Detect which cell encompasses the target text, then output its (x, y) center coordinate. 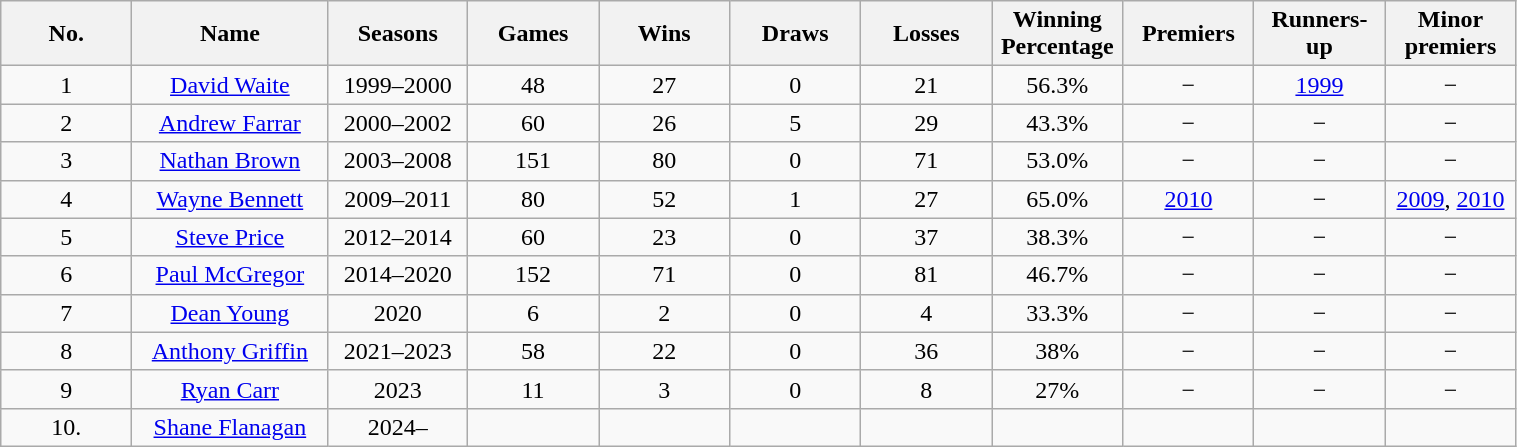
Runners-up (1320, 34)
65.0% (1058, 199)
1999 (1320, 85)
Losses (926, 34)
No. (66, 34)
Minor premiers (1450, 34)
23 (664, 237)
46.7% (1058, 275)
Steve Price (230, 237)
43.3% (1058, 123)
Andrew Farrar (230, 123)
81 (926, 275)
2014–2020 (398, 275)
David Waite (230, 85)
56.3% (1058, 85)
Shane Flanagan (230, 427)
Games (534, 34)
2009, 2010 (1450, 199)
37 (926, 237)
Anthony Griffin (230, 351)
2012–2014 (398, 237)
152 (534, 275)
21 (926, 85)
29 (926, 123)
Paul McGregor (230, 275)
2003–2008 (398, 161)
58 (534, 351)
151 (534, 161)
38% (1058, 351)
Seasons (398, 34)
52 (664, 199)
2010 (1188, 199)
2009–2011 (398, 199)
2000–2002 (398, 123)
22 (664, 351)
33.3% (1058, 313)
1999–2000 (398, 85)
2023 (398, 389)
Dean Young (230, 313)
Wayne Bennett (230, 199)
Draws (796, 34)
36 (926, 351)
Wins (664, 34)
Name (230, 34)
48 (534, 85)
Nathan Brown (230, 161)
Winning Percentage (1058, 34)
2024– (398, 427)
27% (1058, 389)
11 (534, 389)
53.0% (1058, 161)
7 (66, 313)
26 (664, 123)
9 (66, 389)
38.3% (1058, 237)
2021–2023 (398, 351)
10. (66, 427)
2020 (398, 313)
Premiers (1188, 34)
Ryan Carr (230, 389)
